Detect which cell encompasses the target text, then output its [x, y] center coordinate. 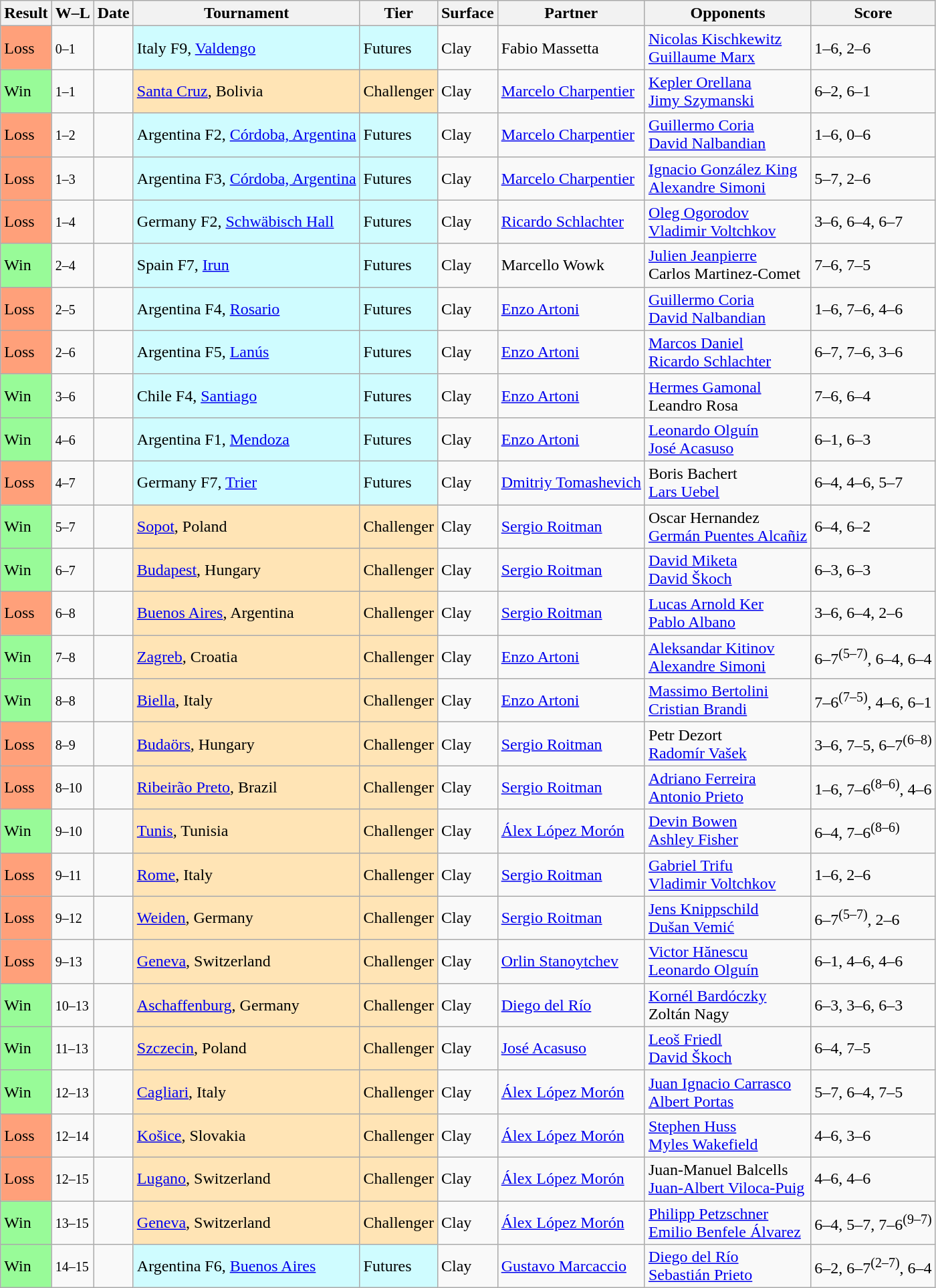
Biella, Italy [246, 701]
Juan Ignacio Carrasco Albert Portas [727, 1091]
Petr Dezort Radomír Vašek [727, 744]
Orlin Stanoytchev [571, 962]
4–6, 3–6 [873, 1136]
Aschaffenburg, Germany [246, 1004]
Fabio Massetta [571, 48]
Jens Knippschild Dušan Vemić [727, 918]
Partner [571, 13]
0–1 [72, 48]
Diego del Río Sebastián Prieto [727, 1267]
6–4, 7–6(8–6) [873, 831]
Ribeirão Preto, Brazil [246, 788]
Leonardo Olguín José Acasuso [727, 439]
Sopot, Poland [246, 526]
Kornél Bardóczky Zoltán Nagy [727, 1004]
3–6, 6–4, 2–6 [873, 614]
Hermes Gamonal Leandro Rosa [727, 396]
Devin Bowen Ashley Fisher [727, 831]
Zagreb, Croatia [246, 657]
Score [873, 13]
Argentina F2, Córdoba, Argentina [246, 135]
Victor Hănescu Leonardo Olguín [727, 962]
Stephen Huss Myles Wakefield [727, 1136]
8–8 [72, 701]
4–7 [72, 483]
Chile F4, Santiago [246, 396]
8–10 [72, 788]
9–12 [72, 918]
2–4 [72, 265]
Dmitriy Tomashevich [571, 483]
Argentina F6, Buenos Aires [246, 1267]
6–4, 4–6, 5–7 [873, 483]
Tier [398, 13]
1–6, 7–6, 4–6 [873, 309]
7–8 [72, 657]
Tournament [246, 13]
Lucas Arnold Ker Pablo Albano [727, 614]
Opponents [727, 13]
14–15 [72, 1267]
Argentina F4, Rosario [246, 309]
12–13 [72, 1091]
Cagliari, Italy [246, 1091]
3–6 [72, 396]
6–8 [72, 614]
7–6(7–5), 4–6, 6–1 [873, 701]
Marcello Wowk [571, 265]
4–6 [72, 439]
6–1, 4–6, 4–6 [873, 962]
Ricardo Schlachter [571, 222]
Juan-Manuel Balcells Juan-Albert Viloca-Puig [727, 1178]
Italy F9, Valdengo [246, 48]
9–10 [72, 831]
6–4, 6–2 [873, 526]
9–13 [72, 962]
Boris Bachert Lars Uebel [727, 483]
Buenos Aires, Argentina [246, 614]
1–2 [72, 135]
Weiden, Germany [246, 918]
Budaörs, Hungary [246, 744]
10–13 [72, 1004]
Surface [467, 13]
Date [114, 13]
Kepler Orellana Jimy Szymanski [727, 91]
7–6, 7–5 [873, 265]
6–3, 6–3 [873, 570]
1–6, 7–6(8–6), 4–6 [873, 788]
2–6 [72, 352]
1–1 [72, 91]
David Miketa David Škoch [727, 570]
Rome, Italy [246, 875]
Oleg Ogorodov Vladimir Voltchkov [727, 222]
6–2, 6–7(2–7), 6–4 [873, 1267]
6–7, 7–6, 3–6 [873, 352]
Argentina F1, Mendoza [246, 439]
Marcos Daniel Ricardo Schlachter [727, 352]
Leoš Friedl David Škoch [727, 1049]
Diego del Río [571, 1004]
Gabriel Trifu Vladimir Voltchkov [727, 875]
6–7(5–7), 6–4, 6–4 [873, 657]
5–7, 2–6 [873, 178]
7–6, 6–4 [873, 396]
2–5 [72, 309]
11–13 [72, 1049]
Budapest, Hungary [246, 570]
6–4, 7–5 [873, 1049]
Adriano Ferreira Antonio Prieto [727, 788]
Argentina F5, Lanús [246, 352]
Philipp Petzschner Emilio Benfele Álvarez [727, 1222]
1–6, 0–6 [873, 135]
8–9 [72, 744]
5–7 [72, 526]
6–2, 6–1 [873, 91]
Germany F2, Schwäbisch Hall [246, 222]
12–15 [72, 1178]
3–6, 6–4, 6–7 [873, 222]
13–15 [72, 1222]
Aleksandar Kitinov Alexandre Simoni [727, 657]
Szczecin, Poland [246, 1049]
W–L [72, 13]
9–11 [72, 875]
6–7(5–7), 2–6 [873, 918]
6–7 [72, 570]
Julien Jeanpierre Carlos Martinez-Comet [727, 265]
Result [26, 13]
Ignacio González King Alexandre Simoni [727, 178]
Oscar Hernandez Germán Puentes Alcañiz [727, 526]
5–7, 6–4, 7–5 [873, 1091]
6–4, 5–7, 7–6(9–7) [873, 1222]
6–3, 3–6, 6–3 [873, 1004]
3–6, 7–5, 6–7(6–8) [873, 744]
Lugano, Switzerland [246, 1178]
Tunis, Tunisia [246, 831]
12–14 [72, 1136]
6–1, 6–3 [873, 439]
Germany F7, Trier [246, 483]
José Acasuso [571, 1049]
Argentina F3, Córdoba, Argentina [246, 178]
4–6, 4–6 [873, 1178]
Santa Cruz, Bolivia [246, 91]
1–3 [72, 178]
Massimo Bertolini Cristian Brandi [727, 701]
1–4 [72, 222]
Nicolas Kischkewitz Guillaume Marx [727, 48]
Košice, Slovakia [246, 1136]
Gustavo Marcaccio [571, 1267]
Spain F7, Irun [246, 265]
